Search for the cell housing the specified text and yield its [x, y] center coordinate. 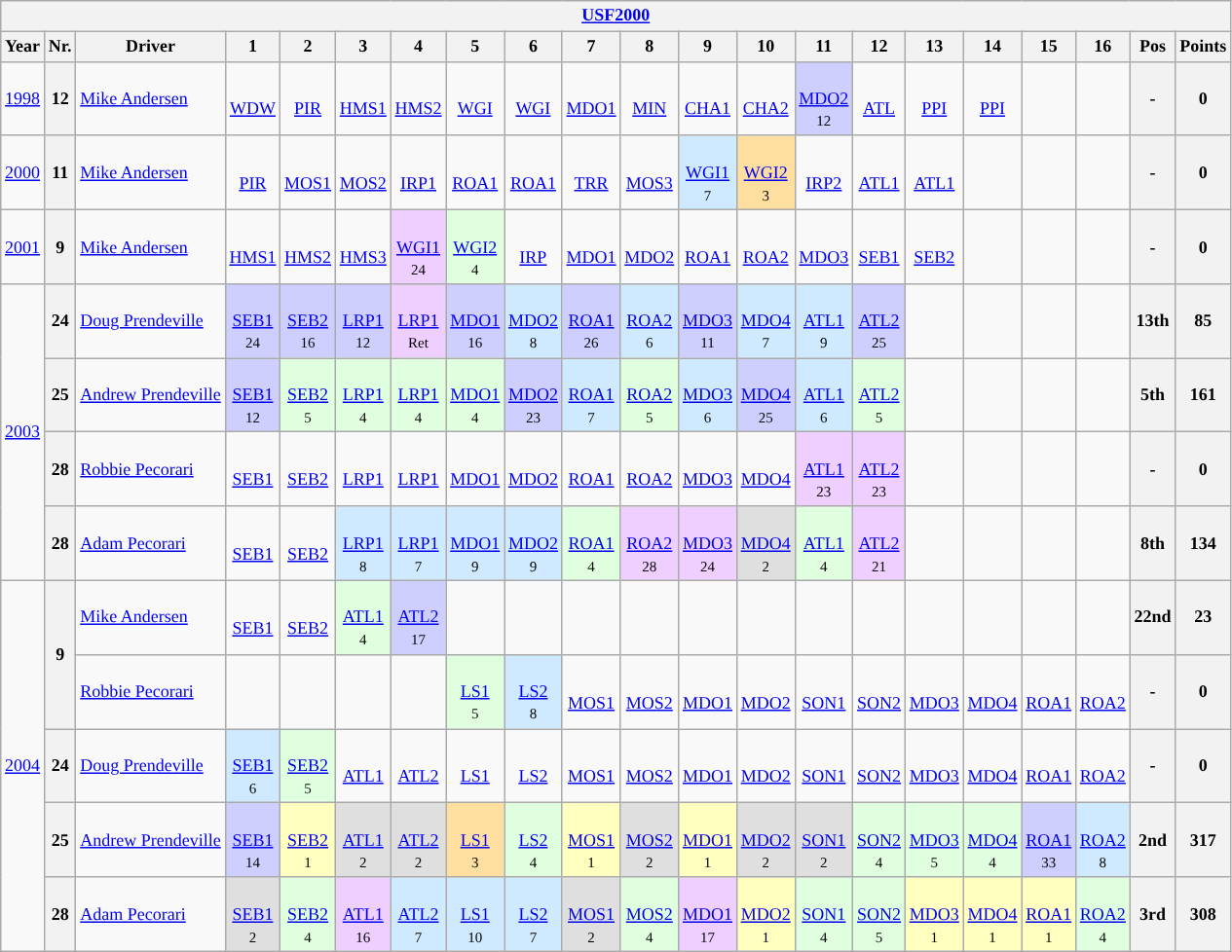
MOS12 [591, 914]
WGI124 [419, 246]
ATL22 [419, 840]
MDO11 [708, 840]
LS24 [534, 840]
8 [650, 47]
2 [308, 47]
MDO44 [992, 840]
MDO19 [475, 543]
MDO31 [934, 914]
MDO41 [992, 914]
ATL217 [419, 617]
ROA25 [650, 395]
ROA228 [650, 543]
2004 [23, 765]
7 [591, 47]
23 [1204, 617]
LS2 [534, 766]
WGI23 [765, 172]
3rd [1153, 914]
LRP1Ret [419, 321]
ROA28 [1102, 840]
308 [1204, 914]
LRP17 [419, 543]
LS28 [534, 691]
2003 [23, 432]
ATL123 [824, 469]
IRP [534, 246]
TRR [591, 172]
ATL27 [419, 914]
1998 [23, 98]
ATL19 [824, 321]
3 [362, 47]
10 [765, 47]
5th [1153, 395]
WDW [253, 98]
1 [253, 47]
SEB12 [253, 914]
ROA14 [591, 543]
USF2000 [616, 16]
WGI17 [708, 172]
MDO324 [708, 543]
MDO36 [708, 395]
ATL16 [824, 395]
LS27 [534, 914]
14 [992, 47]
MIN [650, 98]
134 [1204, 543]
WGI24 [475, 246]
ATL116 [362, 914]
MOS3 [650, 172]
Driver [150, 47]
MDO28 [534, 321]
MDO14 [475, 395]
ATL223 [879, 469]
ROA126 [591, 321]
ROA24 [1102, 914]
ATL [879, 98]
2001 [23, 246]
SEB124 [253, 321]
MDO42 [765, 543]
Pos [1153, 47]
MDO117 [708, 914]
MDO35 [934, 840]
ATL2 [419, 766]
16 [1102, 47]
MDO21 [765, 914]
13th [1153, 321]
CHA1 [708, 98]
2000 [23, 172]
SEB112 [253, 395]
LRP18 [362, 543]
LRP112 [362, 321]
LS110 [475, 914]
4 [419, 47]
2nd [1153, 840]
LS13 [475, 840]
CHA2 [765, 98]
22nd [1153, 617]
ATL12 [362, 840]
MDO311 [708, 321]
ROA17 [591, 395]
MOS11 [591, 840]
MOS24 [650, 914]
ROA11 [1049, 914]
Points [1204, 47]
MDO22 [765, 840]
MDO47 [765, 321]
Year [23, 47]
IRP1 [419, 172]
SON12 [824, 840]
6 [534, 47]
SEB21 [308, 840]
85 [1204, 321]
SEB216 [308, 321]
317 [1204, 840]
ROA26 [650, 321]
SON14 [824, 914]
8th [1153, 543]
MDO212 [824, 98]
ATL225 [879, 321]
SEB24 [308, 914]
HMS3 [362, 246]
ATL25 [879, 395]
MDO29 [534, 543]
Nr. [60, 47]
SON25 [879, 914]
5 [475, 47]
161 [1204, 395]
MDO116 [475, 321]
MDO223 [534, 395]
ATL221 [879, 543]
SON24 [879, 840]
15 [1049, 47]
MDO425 [765, 395]
13 [934, 47]
MOS22 [650, 840]
ROA133 [1049, 840]
IRP2 [824, 172]
SEB114 [253, 840]
LS15 [475, 691]
LS1 [475, 766]
SEB16 [253, 766]
